Provide the [X, Y] coordinate of the cell's center where the given text is located.  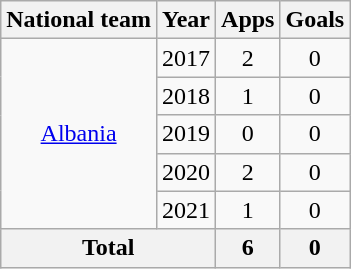
2021 [186, 210]
2019 [186, 134]
6 [248, 248]
Total [108, 248]
Albania [79, 134]
2017 [186, 58]
National team [79, 20]
2020 [186, 172]
Goals [315, 20]
Apps [248, 20]
Year [186, 20]
2018 [186, 96]
